Return (x, y) of the center of cell containing provided text 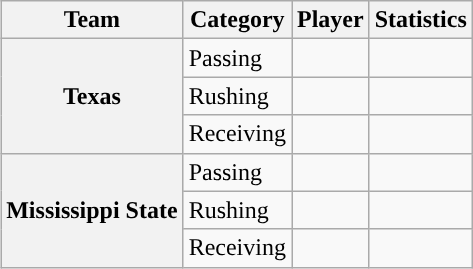
Statistics (420, 20)
Mississippi State (92, 210)
Category (237, 20)
Player (331, 20)
Team (92, 20)
Texas (92, 96)
